Extract the [X, Y] coordinate from the center of the cell holding the provided text.  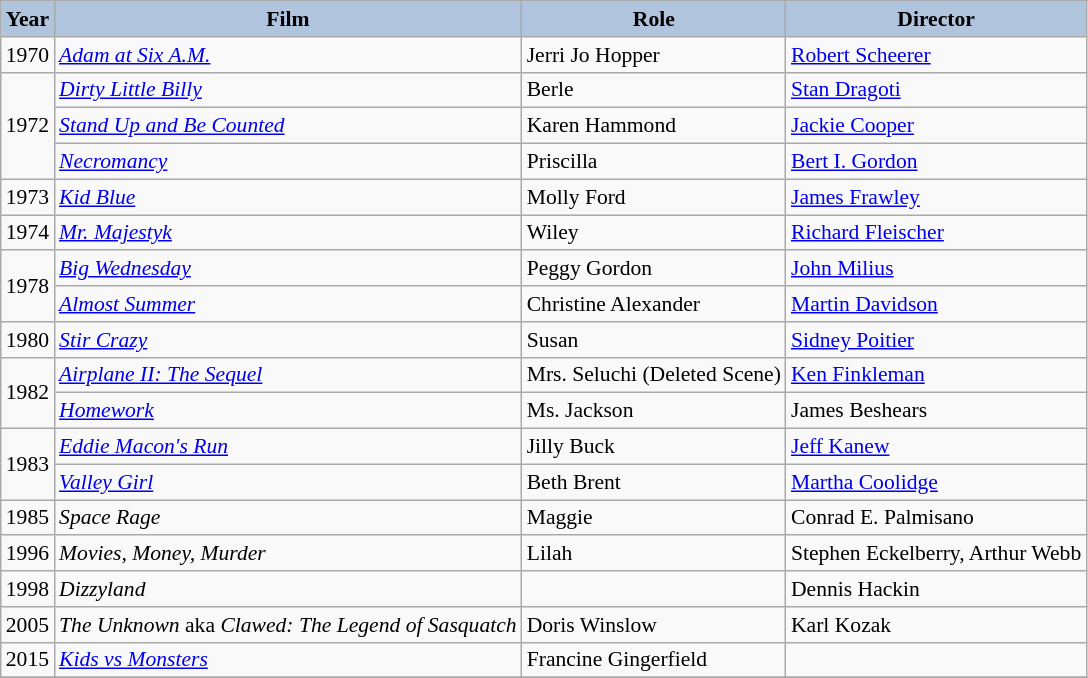
Stir Crazy [288, 340]
Space Rage [288, 518]
2015 [28, 660]
Beth Brent [654, 482]
Dizzyland [288, 589]
Richard Fleischer [936, 233]
Christine Alexander [654, 304]
Movies, Money, Murder [288, 554]
Jilly Buck [654, 447]
Susan [654, 340]
Lilah [654, 554]
1998 [28, 589]
1970 [28, 55]
Sidney Poitier [936, 340]
The Unknown aka Clawed: The Legend of Sasquatch [288, 625]
Bert I. Gordon [936, 162]
Conrad E. Palmisano [936, 518]
Kid Blue [288, 197]
Ken Finkleman [936, 375]
Necromancy [288, 162]
Film [288, 19]
James Frawley [936, 197]
Eddie Macon's Run [288, 447]
Wiley [654, 233]
Dennis Hackin [936, 589]
1996 [28, 554]
Doris Winslow [654, 625]
Jackie Cooper [936, 126]
Role [654, 19]
Jerri Jo Hopper [654, 55]
Stephen Eckelberry, Arthur Webb [936, 554]
Director [936, 19]
Big Wednesday [288, 269]
Adam at Six A.M. [288, 55]
Year [28, 19]
Stand Up and Be Counted [288, 126]
1978 [28, 286]
Martha Coolidge [936, 482]
1985 [28, 518]
Valley Girl [288, 482]
Kids vs Monsters [288, 660]
Karen Hammond [654, 126]
Molly Ford [654, 197]
1972 [28, 126]
Mrs. Seluchi (Deleted Scene) [654, 375]
1982 [28, 392]
1973 [28, 197]
Stan Dragoti [936, 90]
John Milius [936, 269]
Maggie [654, 518]
Mr. Majestyk [288, 233]
Ms. Jackson [654, 411]
1983 [28, 464]
Peggy Gordon [654, 269]
Robert Scheerer [936, 55]
1980 [28, 340]
James Beshears [936, 411]
Almost Summer [288, 304]
Martin Davidson [936, 304]
Jeff Kanew [936, 447]
Priscilla [654, 162]
Dirty Little Billy [288, 90]
Francine Gingerfield [654, 660]
Airplane II: The Sequel [288, 375]
Homework [288, 411]
2005 [28, 625]
Karl Kozak [936, 625]
Berle [654, 90]
1974 [28, 233]
